Extract the [X, Y] coordinate from the center of the cell holding the provided text.  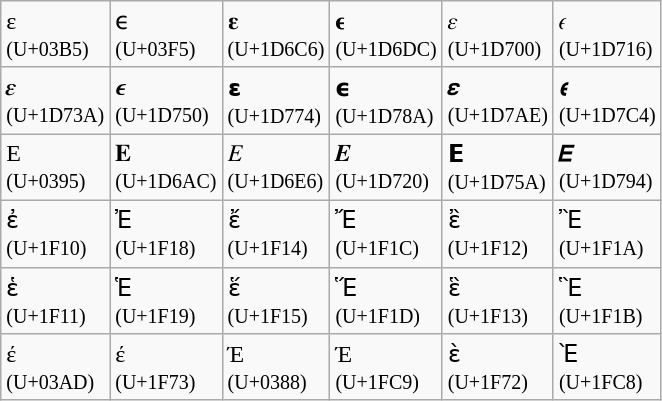
𝛜(U+1D6DC) [386, 34]
ἕ(U+1F15) [276, 300]
𝜀(U+1D700) [498, 34]
𝝚(U+1D75A) [498, 168]
𝛆(U+1D6C6) [276, 34]
ἑ(U+1F11) [56, 300]
Ἓ(U+1F1B) [607, 300]
Ἑ(U+1F19) [166, 300]
Έ(U+0388) [276, 368]
𝚬(U+1D6AC) [166, 168]
ἔ(U+1F14) [276, 234]
ὲ(U+1F72) [498, 368]
Ὲ(U+1FC8) [607, 368]
Ἔ(U+1F1C) [386, 234]
ἒ(U+1F12) [498, 234]
𝞮(U+1D7AE) [498, 100]
Ε(U+0395) [56, 168]
ἐ(U+1F10) [56, 234]
ε(U+03B5) [56, 34]
ϵ(U+03F5) [166, 34]
Ἒ(U+1F1A) [607, 234]
𝜖(U+1D716) [607, 34]
𝟄(U+1D7C4) [607, 100]
έ(U+1F73) [166, 368]
έ(U+03AD) [56, 368]
𝜺(U+1D73A) [56, 100]
𝛦(U+1D6E6) [276, 168]
Ἐ(U+1F18) [166, 234]
𝝐(U+1D750) [166, 100]
Έ(U+1FC9) [386, 368]
𝝴(U+1D774) [276, 100]
𝜠(U+1D720) [386, 168]
𝞔(U+1D794) [607, 168]
ἓ(U+1F13) [498, 300]
Ἕ(U+1F1D) [386, 300]
𝞊(U+1D78A) [386, 100]
